Scan for the cell matching the given text and deliver its [x, y] coordinate at center. 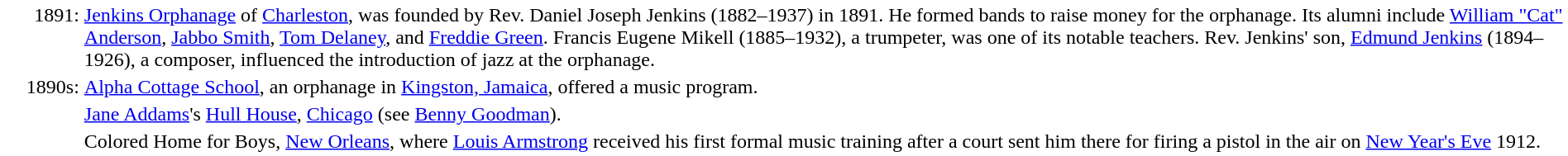
Alpha Cottage School, an orphanage in Kingston, Jamaica, offered a music program. [824, 87]
1890s: [41, 87]
Jane Addams's Hull House, Chicago (see Benny Goodman). [824, 114]
1891: [41, 37]
